Find where the given text appears and provide that cell's center as [x, y] coordinate. 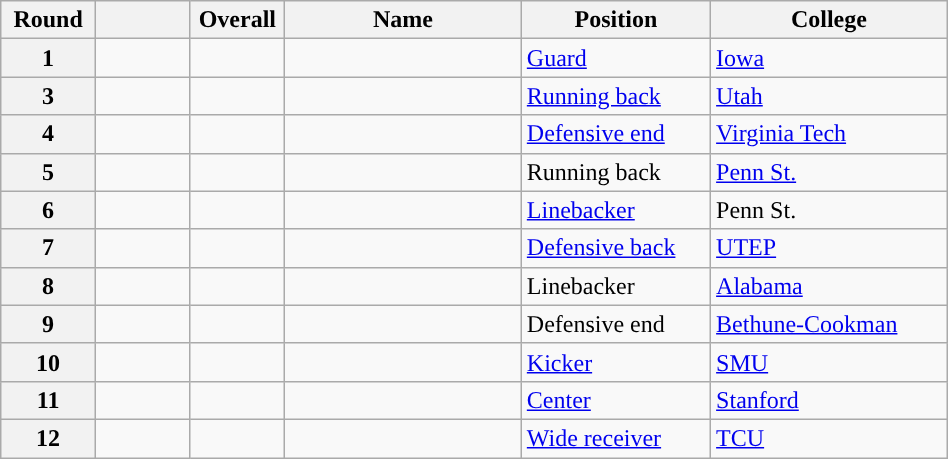
7 [48, 248]
Position [616, 20]
9 [48, 324]
Iowa [830, 58]
10 [48, 362]
Virginia Tech [830, 134]
Wide receiver [616, 438]
Name [404, 20]
12 [48, 438]
Overall [238, 20]
Kicker [616, 362]
8 [48, 286]
SMU [830, 362]
Alabama [830, 286]
6 [48, 210]
4 [48, 134]
Utah [830, 96]
Round [48, 20]
Stanford [830, 400]
Center [616, 400]
TCU [830, 438]
Guard [616, 58]
1 [48, 58]
Bethune-Cookman [830, 324]
5 [48, 172]
Defensive back [616, 248]
UTEP [830, 248]
College [830, 20]
3 [48, 96]
11 [48, 400]
